Extract the (x, y) coordinate from the center of the cell holding the provided text.  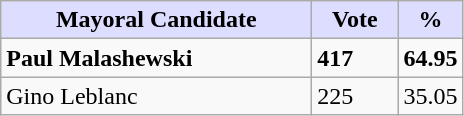
Paul Malashewski (156, 58)
Gino Leblanc (156, 96)
225 (355, 96)
% (430, 20)
Mayoral Candidate (156, 20)
64.95 (430, 58)
417 (355, 58)
Vote (355, 20)
35.05 (430, 96)
